Search for the cell housing the specified text and yield its (X, Y) center coordinate. 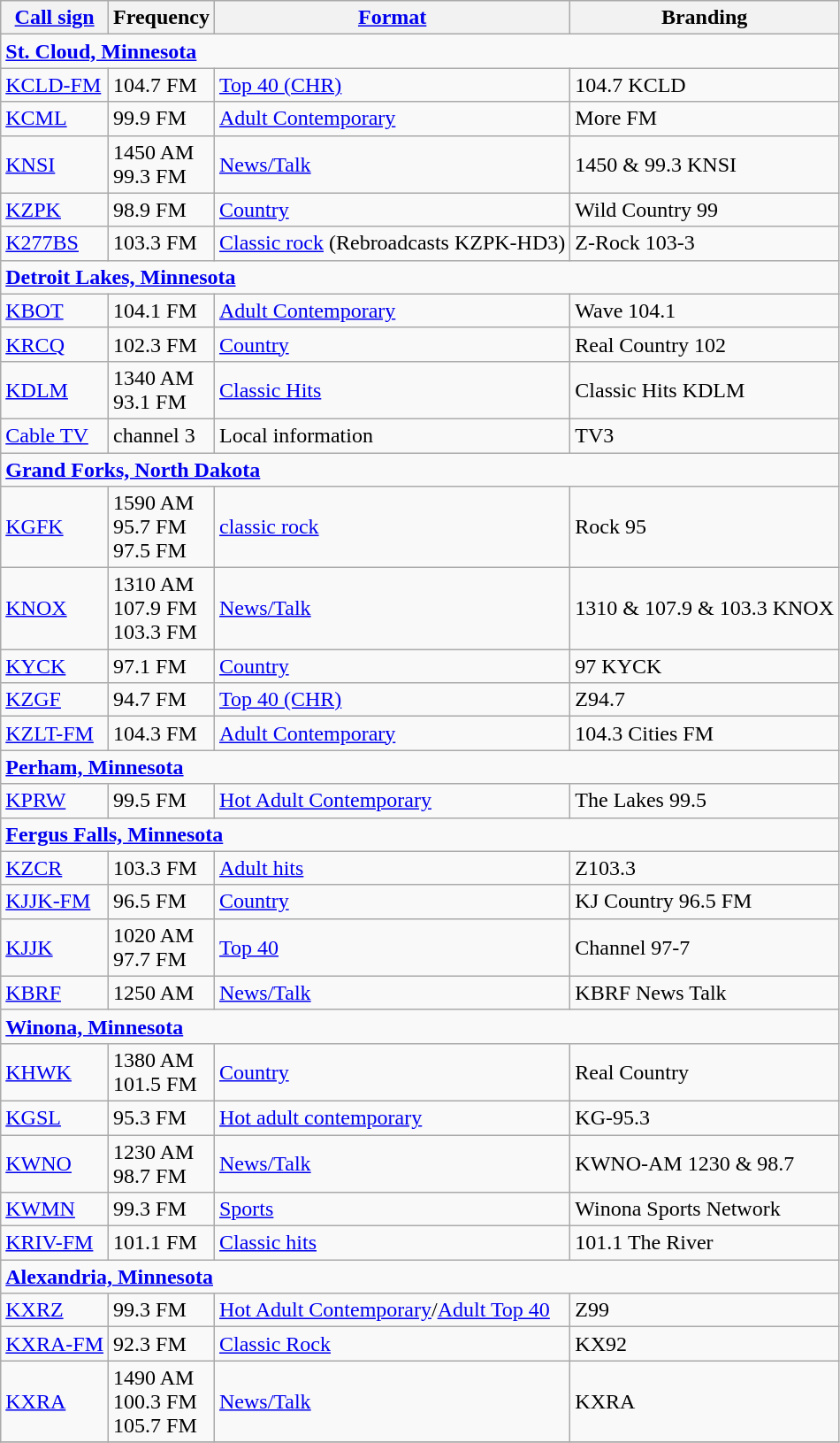
KG-95.3 (705, 1117)
St. Cloud, Minnesota (420, 51)
Z-Rock 103-3 (705, 243)
Z103.3 (705, 868)
KXRZ (55, 1310)
Classic Rock (392, 1344)
KZGF (55, 700)
1310 & 107.9 & 103.3 KNOX (705, 609)
KGSL (55, 1117)
KDLM (55, 389)
KZPK (55, 210)
KZCR (55, 868)
102.3 FM (162, 344)
KWNO (55, 1163)
104.7 FM (162, 85)
KRIV-FM (55, 1243)
97 KYCK (705, 666)
104.3 FM (162, 733)
1590 AM95.7 FM97.5 FM (162, 527)
More FM (705, 119)
1250 AM (162, 993)
Winona Sports Network (705, 1209)
Hot adult contemporary (392, 1117)
Fergus Falls, Minnesota (420, 834)
1310 AM107.9 FM103.3 FM (162, 609)
Classic hits (392, 1243)
Wave 104.1 (705, 311)
Real Country 102 (705, 344)
1450 AM99.3 FM (162, 165)
KBRF News Talk (705, 993)
1020 AM97.7 FM (162, 947)
Real Country (705, 1072)
Z99 (705, 1310)
Local information (392, 435)
KPRW (55, 801)
1340 AM93.1 FM (162, 389)
Frequency (162, 18)
98.9 FM (162, 210)
101.1 The River (705, 1243)
1450 & 99.3 KNSI (705, 165)
KJJK-FM (55, 902)
KXRA-FM (55, 1344)
Top 40 (392, 947)
94.7 FM (162, 700)
KYCK (55, 666)
99.9 FM (162, 119)
KWMN (55, 1209)
Adult hits (392, 868)
104.7 KCLD (705, 85)
Hot Adult Contemporary (392, 801)
KBRF (55, 993)
Classic Hits KDLM (705, 389)
channel 3 (162, 435)
The Lakes 99.5 (705, 801)
Grand Forks, North Dakota (420, 470)
1380 AM101.5 FM (162, 1072)
97.1 FM (162, 666)
104.1 FM (162, 311)
Detroit Lakes, Minnesota (420, 277)
Format (392, 18)
Winona, Minnesota (420, 1026)
KHWK (55, 1072)
Perham, Minnesota (420, 767)
Branding (705, 18)
101.1 FM (162, 1243)
KJ Country 96.5 FM (705, 902)
KWNO-AM 1230 & 98.7 (705, 1163)
95.3 FM (162, 1117)
KRCQ (55, 344)
Classic rock (Rebroadcasts KZPK-HD3) (392, 243)
Cable TV (55, 435)
TV3 (705, 435)
Sports (392, 1209)
Z94.7 (705, 700)
KGFK (55, 527)
92.3 FM (162, 1344)
Channel 97-7 (705, 947)
KBOT (55, 311)
1490 AM100.3 FM105.7 FM (162, 1401)
Classic Hits (392, 389)
KZLT-FM (55, 733)
KCLD-FM (55, 85)
classic rock (392, 527)
Call sign (55, 18)
K277BS (55, 243)
Wild Country 99 (705, 210)
KJJK (55, 947)
Rock 95 (705, 527)
KNOX (55, 609)
99.5 FM (162, 801)
1230 AM98.7 FM (162, 1163)
Alexandria, Minnesota (420, 1277)
96.5 FM (162, 902)
104.3 Cities FM (705, 733)
Hot Adult Contemporary/Adult Top 40 (392, 1310)
KNSI (55, 165)
KX92 (705, 1344)
KCML (55, 119)
